Output the [x, y] coordinate of the center of the cell containing the given text.  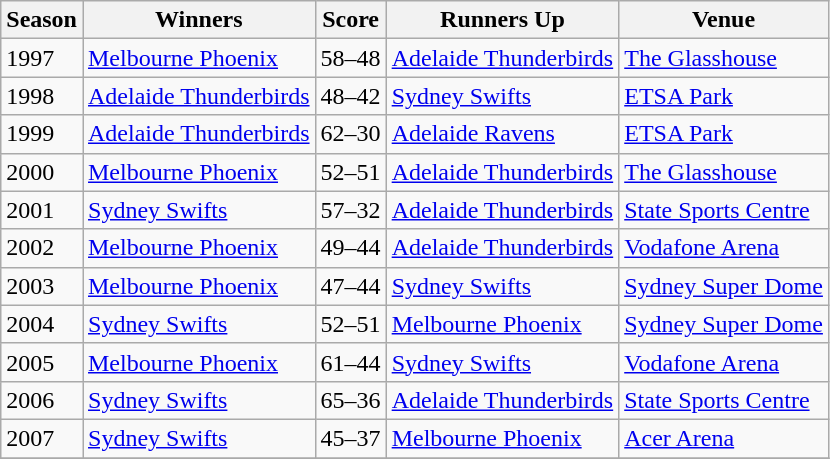
1998 [42, 96]
48–42 [350, 96]
65–36 [350, 400]
Adelaide Ravens [502, 134]
1997 [42, 58]
49–44 [350, 248]
Season [42, 20]
62–30 [350, 134]
2005 [42, 362]
2006 [42, 400]
2000 [42, 172]
Runners Up [502, 20]
Venue [724, 20]
2004 [42, 324]
Score [350, 20]
2003 [42, 286]
1999 [42, 134]
61–44 [350, 362]
58–48 [350, 58]
45–37 [350, 438]
Winners [198, 20]
2007 [42, 438]
47–44 [350, 286]
57–32 [350, 210]
2001 [42, 210]
2002 [42, 248]
Acer Arena [724, 438]
